Locate the cell with the specified text and output its (x, y) center coordinate. 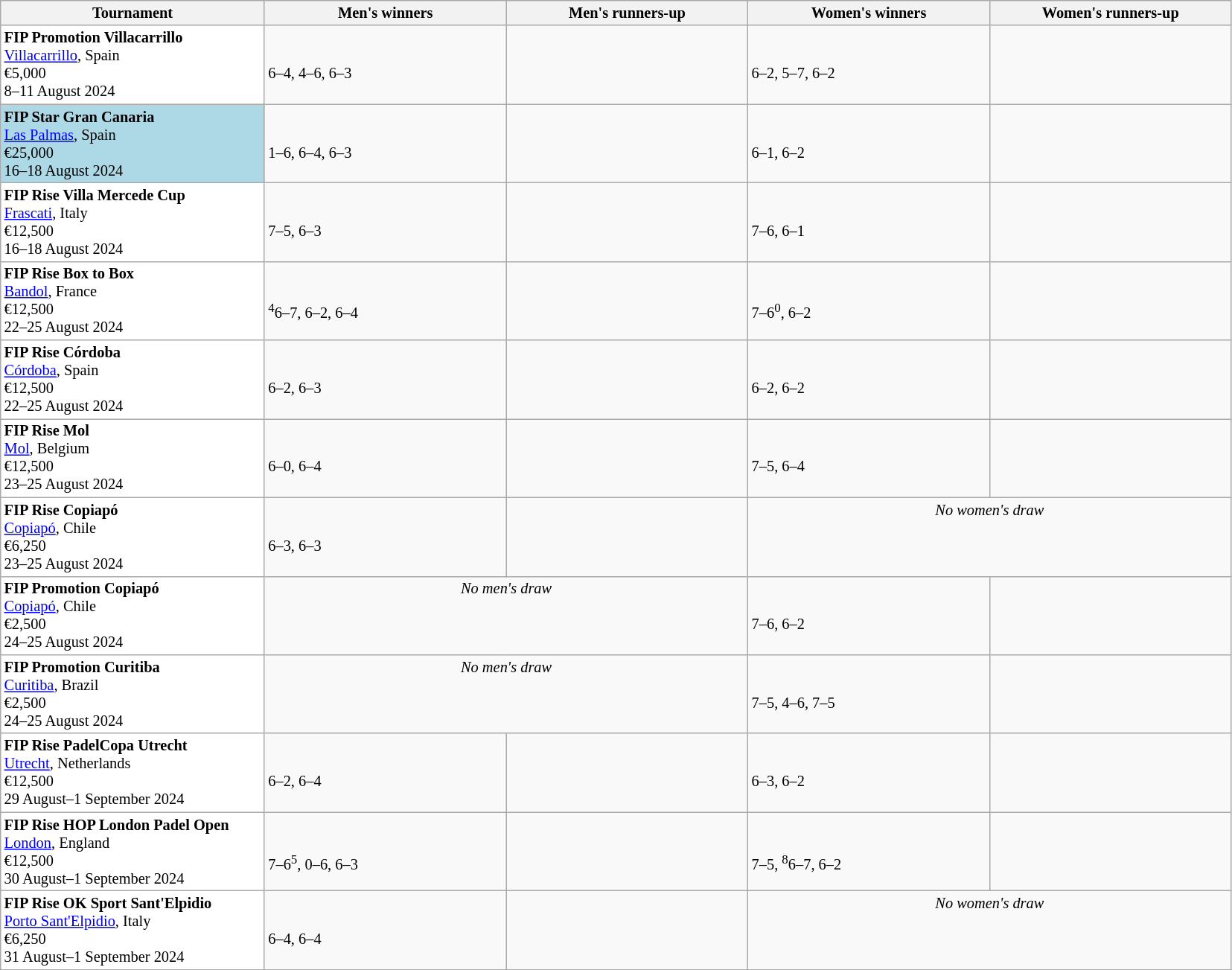
FIP Rise OK Sport Sant'ElpidioPorto Sant'Elpidio, Italy€6,25031 August–1 September 2024 (133, 930)
1–6, 6–4, 6–3 (386, 144)
FIP Rise Villa Mercede CupFrascati, Italy€12,50016–18 August 2024 (133, 222)
6–3, 6–3 (386, 537)
FIP Rise MolMol, Belgium€12,50023–25 August 2024 (133, 458)
7–60, 6–2 (869, 301)
FIP Rise PadelCopa UtrechtUtrecht, Netherlands€12,50029 August–1 September 2024 (133, 773)
7–5, 86–7, 6–2 (869, 852)
6–2, 6–4 (386, 773)
6–2, 5–7, 6–2 (869, 65)
6–2, 6–3 (386, 380)
Women's winners (869, 13)
Men's winners (386, 13)
FIP Promotion CuritibaCuritiba, Brazil€2,50024–25 August 2024 (133, 694)
Tournament (133, 13)
6–4, 4–6, 6–3 (386, 65)
46–7, 6–2, 6–4 (386, 301)
FIP Rise Box to BoxBandol, France€12,50022–25 August 2024 (133, 301)
6–2, 6–2 (869, 380)
6–3, 6–2 (869, 773)
FIP Rise HOP London Padel OpenLondon, England€12,50030 August–1 September 2024 (133, 852)
FIP Promotion CopiapóCopiapó, Chile€2,50024–25 August 2024 (133, 616)
FIP Promotion VillacarrilloVillacarrillo, Spain€5,0008–11 August 2024 (133, 65)
6–1, 6–2 (869, 144)
7–6, 6–1 (869, 222)
7–5, 6–4 (869, 458)
7–65, 0–6, 6–3 (386, 852)
FIP Rise CopiapóCopiapó, Chile€6,25023–25 August 2024 (133, 537)
Women's runners-up (1111, 13)
FIP Star Gran CanariaLas Palmas, Spain€25,00016–18 August 2024 (133, 144)
7–5, 4–6, 7–5 (869, 694)
Men's runners-up (627, 13)
7–6, 6–2 (869, 616)
6–0, 6–4 (386, 458)
6–4, 6–4 (386, 930)
7–5, 6–3 (386, 222)
FIP Rise CórdobaCórdoba, Spain€12,50022–25 August 2024 (133, 380)
